Determine the [x, y] coordinate at the center of the cell enclosing the given text.  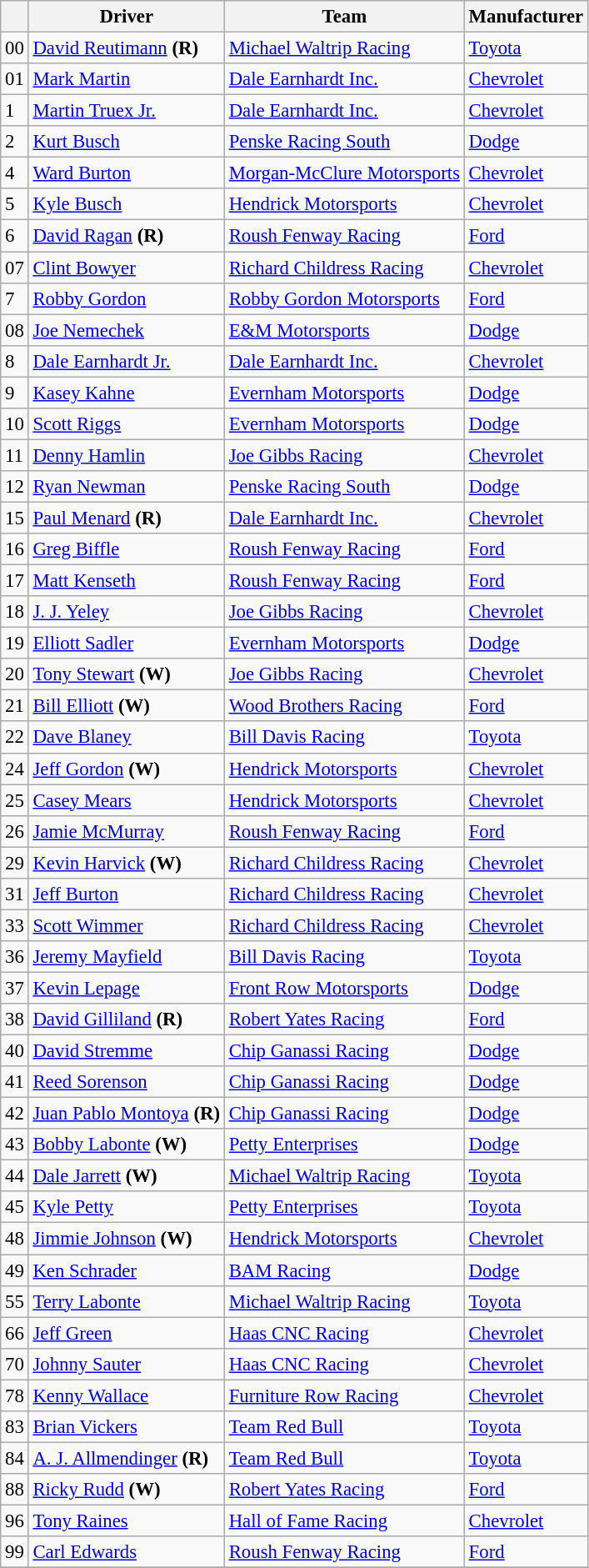
26 [15, 831]
Ricky Rudd (W) [127, 1490]
Ken Schrader [127, 1270]
10 [15, 424]
Robby Gordon [127, 298]
Jeff Green [127, 1333]
Kasey Kahne [127, 393]
49 [15, 1270]
Scott Riggs [127, 424]
Hall of Fame Racing [344, 1520]
01 [15, 79]
6 [15, 236]
2 [15, 142]
22 [15, 738]
66 [15, 1333]
Kevin Harvick (W) [127, 863]
Joe Nemechek [127, 330]
A. J. Allmendinger (R) [127, 1458]
BAM Racing [344, 1270]
Martin Truex Jr. [127, 111]
33 [15, 925]
Kyle Busch [127, 204]
Tony Stewart (W) [127, 674]
Jamie McMurray [127, 831]
Matt Kenseth [127, 581]
Kyle Petty [127, 1208]
07 [15, 268]
E&M Motorsports [344, 330]
48 [15, 1239]
Johnny Sauter [127, 1364]
Kenny Wallace [127, 1395]
Mark Martin [127, 79]
Jimmie Johnson (W) [127, 1239]
11 [15, 455]
55 [15, 1301]
00 [15, 48]
David Stremme [127, 1051]
Morgan-McClure Motorsports [344, 173]
David Reutimann (R) [127, 48]
37 [15, 988]
16 [15, 549]
Robby Gordon Motorsports [344, 298]
42 [15, 1114]
Greg Biffle [127, 549]
15 [15, 518]
Front Row Motorsports [344, 988]
40 [15, 1051]
44 [15, 1176]
70 [15, 1364]
19 [15, 644]
83 [15, 1427]
Bobby Labonte (W) [127, 1145]
88 [15, 1490]
84 [15, 1458]
Scott Wimmer [127, 925]
Terry Labonte [127, 1301]
Dave Blaney [127, 738]
Jeremy Mayfield [127, 957]
Team [344, 17]
45 [15, 1208]
Clint Bowyer [127, 268]
25 [15, 800]
Carl Edwards [127, 1552]
5 [15, 204]
4 [15, 173]
20 [15, 674]
Tony Raines [127, 1520]
Juan Pablo Montoya (R) [127, 1114]
Jeff Burton [127, 894]
21 [15, 706]
1 [15, 111]
96 [15, 1520]
Dale Earnhardt Jr. [127, 361]
Brian Vickers [127, 1427]
Wood Brothers Racing [344, 706]
Casey Mears [127, 800]
31 [15, 894]
Driver [127, 17]
J. J. Yeley [127, 612]
8 [15, 361]
36 [15, 957]
29 [15, 863]
43 [15, 1145]
Dale Jarrett (W) [127, 1176]
08 [15, 330]
Kurt Busch [127, 142]
Reed Sorenson [127, 1082]
Ward Burton [127, 173]
Paul Menard (R) [127, 518]
41 [15, 1082]
Kevin Lepage [127, 988]
78 [15, 1395]
Furniture Row Racing [344, 1395]
David Gilliland (R) [127, 1019]
Ryan Newman [127, 487]
Manufacturer [526, 17]
12 [15, 487]
17 [15, 581]
99 [15, 1552]
24 [15, 769]
9 [15, 393]
Denny Hamlin [127, 455]
David Ragan (R) [127, 236]
Bill Elliott (W) [127, 706]
Elliott Sadler [127, 644]
7 [15, 298]
38 [15, 1019]
18 [15, 612]
Jeff Gordon (W) [127, 769]
